Determine the [x, y] coordinate at the center of the cell enclosing the given text.  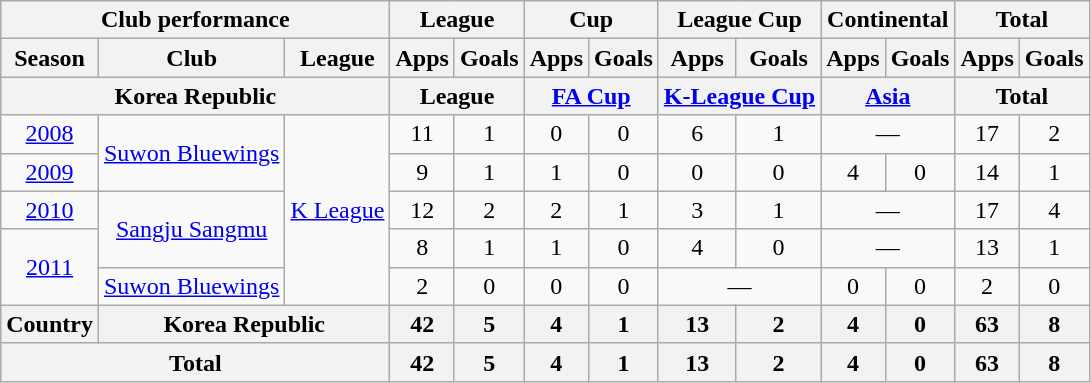
Club [191, 58]
K League [338, 210]
Country [50, 324]
9 [422, 172]
Club performance [196, 20]
3 [697, 210]
Continental [888, 20]
FA Cup [591, 96]
League Cup [739, 20]
Sangju Sangmu [191, 229]
Season [50, 58]
6 [697, 134]
14 [987, 172]
2010 [50, 210]
K-League Cup [739, 96]
11 [422, 134]
2008 [50, 134]
2009 [50, 172]
2011 [50, 267]
Cup [591, 20]
12 [422, 210]
Asia [888, 96]
